Scan for the cell matching the given text and deliver its (x, y) coordinate at center. 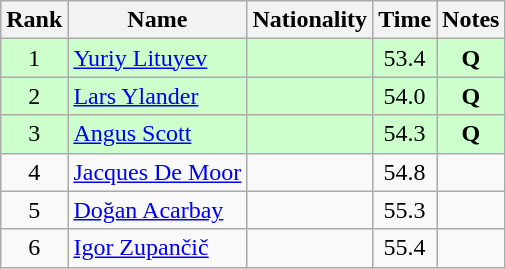
4 (34, 172)
Angus Scott (158, 134)
1 (34, 58)
Name (158, 20)
53.4 (405, 58)
55.4 (405, 248)
Time (405, 20)
6 (34, 248)
Rank (34, 20)
Igor Zupančič (158, 248)
Doğan Acarbay (158, 210)
Nationality (310, 20)
54.0 (405, 96)
5 (34, 210)
54.8 (405, 172)
3 (34, 134)
Jacques De Moor (158, 172)
2 (34, 96)
54.3 (405, 134)
55.3 (405, 210)
Notes (471, 20)
Yuriy Lituyev (158, 58)
Lars Ylander (158, 96)
